Locate the cell with the specified text and output its (x, y) center coordinate. 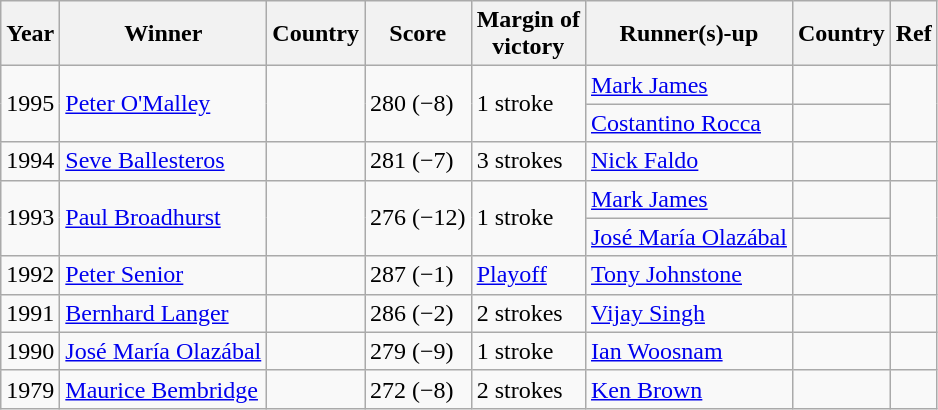
Peter Senior (164, 275)
287 (−1) (418, 275)
1979 (30, 389)
280 (−8) (418, 104)
286 (−2) (418, 313)
Paul Broadhurst (164, 218)
Margin ofvictory (528, 34)
Nick Faldo (688, 161)
Year (30, 34)
Bernhard Langer (164, 313)
3 strokes (528, 161)
Vijay Singh (688, 313)
272 (−8) (418, 389)
Runner(s)-up (688, 34)
1994 (30, 161)
281 (−7) (418, 161)
1995 (30, 104)
279 (−9) (418, 351)
1991 (30, 313)
Winner (164, 34)
Seve Ballesteros (164, 161)
Ref (914, 34)
Ian Woosnam (688, 351)
Score (418, 34)
Maurice Bembridge (164, 389)
1990 (30, 351)
Costantino Rocca (688, 123)
1992 (30, 275)
276 (−12) (418, 218)
Ken Brown (688, 389)
Peter O'Malley (164, 104)
Tony Johnstone (688, 275)
1993 (30, 218)
Playoff (528, 275)
